Identify which cell holds the provided text, then report its [x, y] central coordinate. 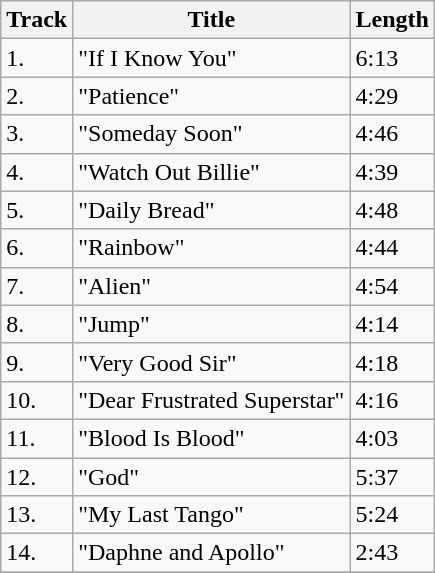
4:46 [392, 134]
9. [37, 362]
8. [37, 324]
7. [37, 286]
2:43 [392, 553]
4:29 [392, 96]
"Jump" [212, 324]
"My Last Tango" [212, 515]
5. [37, 210]
"Someday Soon" [212, 134]
4:14 [392, 324]
6. [37, 248]
10. [37, 400]
4:48 [392, 210]
4:39 [392, 172]
2. [37, 96]
"Very Good Sir" [212, 362]
4:16 [392, 400]
"Rainbow" [212, 248]
"Alien" [212, 286]
"Daily Bread" [212, 210]
"Daphne and Apollo" [212, 553]
11. [37, 438]
5:37 [392, 477]
13. [37, 515]
Length [392, 20]
12. [37, 477]
14. [37, 553]
4:03 [392, 438]
3. [37, 134]
"Patience" [212, 96]
"Watch Out Billie" [212, 172]
5:24 [392, 515]
1. [37, 58]
"If I Know You" [212, 58]
4. [37, 172]
6:13 [392, 58]
Track [37, 20]
4:54 [392, 286]
4:44 [392, 248]
"Dear Frustrated Superstar" [212, 400]
4:18 [392, 362]
"God" [212, 477]
"Blood Is Blood" [212, 438]
Title [212, 20]
